For the text-containing cell, return its midpoint in (X, Y) coordinate format. 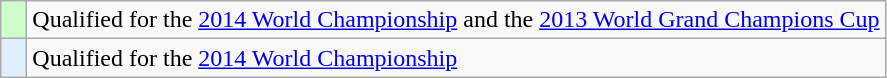
Qualified for the 2014 World Championship (456, 58)
Qualified for the 2014 World Championship and the 2013 World Grand Champions Cup (456, 20)
